Output the [x, y] coordinate of the center of the cell containing the given text.  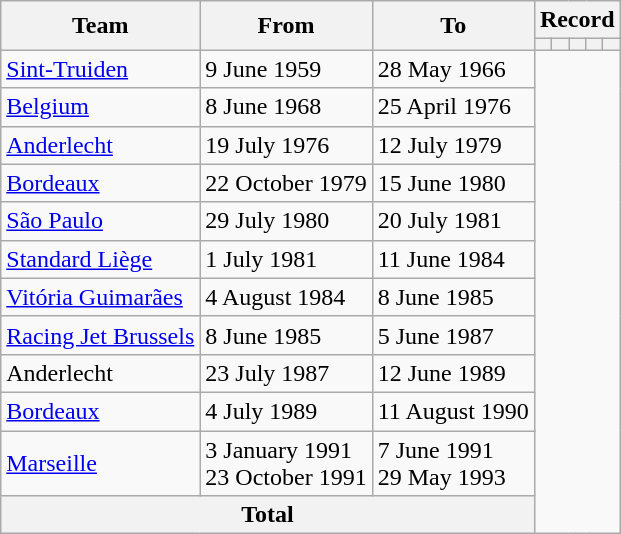
Standard Liège [100, 259]
Record [577, 20]
28 May 1966 [453, 69]
22 October 1979 [286, 183]
25 April 1976 [453, 107]
Marseille [100, 462]
3 January 199123 October 1991 [286, 462]
15 June 1980 [453, 183]
8 June 1968 [286, 107]
12 July 1979 [453, 145]
5 June 1987 [453, 335]
São Paulo [100, 221]
29 July 1980 [286, 221]
Team [100, 26]
4 August 1984 [286, 297]
4 July 1989 [286, 411]
19 July 1976 [286, 145]
Sint-Truiden [100, 69]
7 June 199129 May 1993 [453, 462]
23 July 1987 [286, 373]
From [286, 26]
11 June 1984 [453, 259]
Belgium [100, 107]
Total [268, 515]
Vitória Guimarães [100, 297]
9 June 1959 [286, 69]
20 July 1981 [453, 221]
12 June 1989 [453, 373]
To [453, 26]
1 July 1981 [286, 259]
11 August 1990 [453, 411]
Racing Jet Brussels [100, 335]
